Output the (x, y) coordinate of the center of the cell containing the given text.  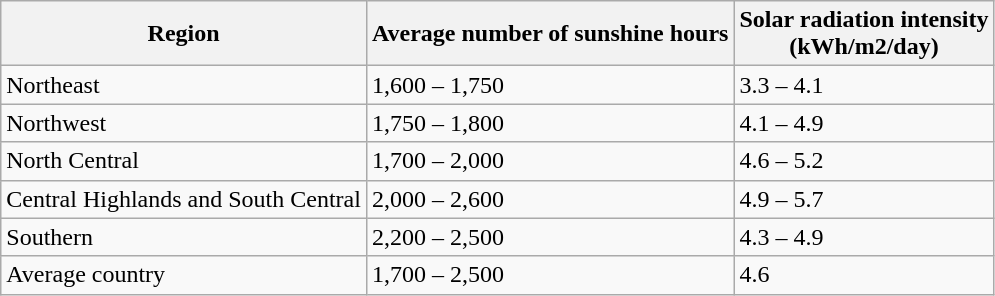
4.6 (864, 275)
Solar radiation intensity(kWh/m2/day) (864, 34)
3.3 – 4.1 (864, 85)
2,200 – 2,500 (550, 237)
Southern (184, 237)
1,700 – 2,500 (550, 275)
1,600 – 1,750 (550, 85)
Northwest (184, 123)
Average country (184, 275)
1,750 – 1,800 (550, 123)
Northeast (184, 85)
4.6 – 5.2 (864, 161)
Region (184, 34)
Central Highlands and South Central (184, 199)
4.1 – 4.9 (864, 123)
North Central (184, 161)
Average number of sunshine hours (550, 34)
4.3 – 4.9 (864, 237)
1,700 – 2,000 (550, 161)
2,000 – 2,600 (550, 199)
4.9 – 5.7 (864, 199)
